Scan for the cell matching the given text and deliver its [X, Y] coordinate at center. 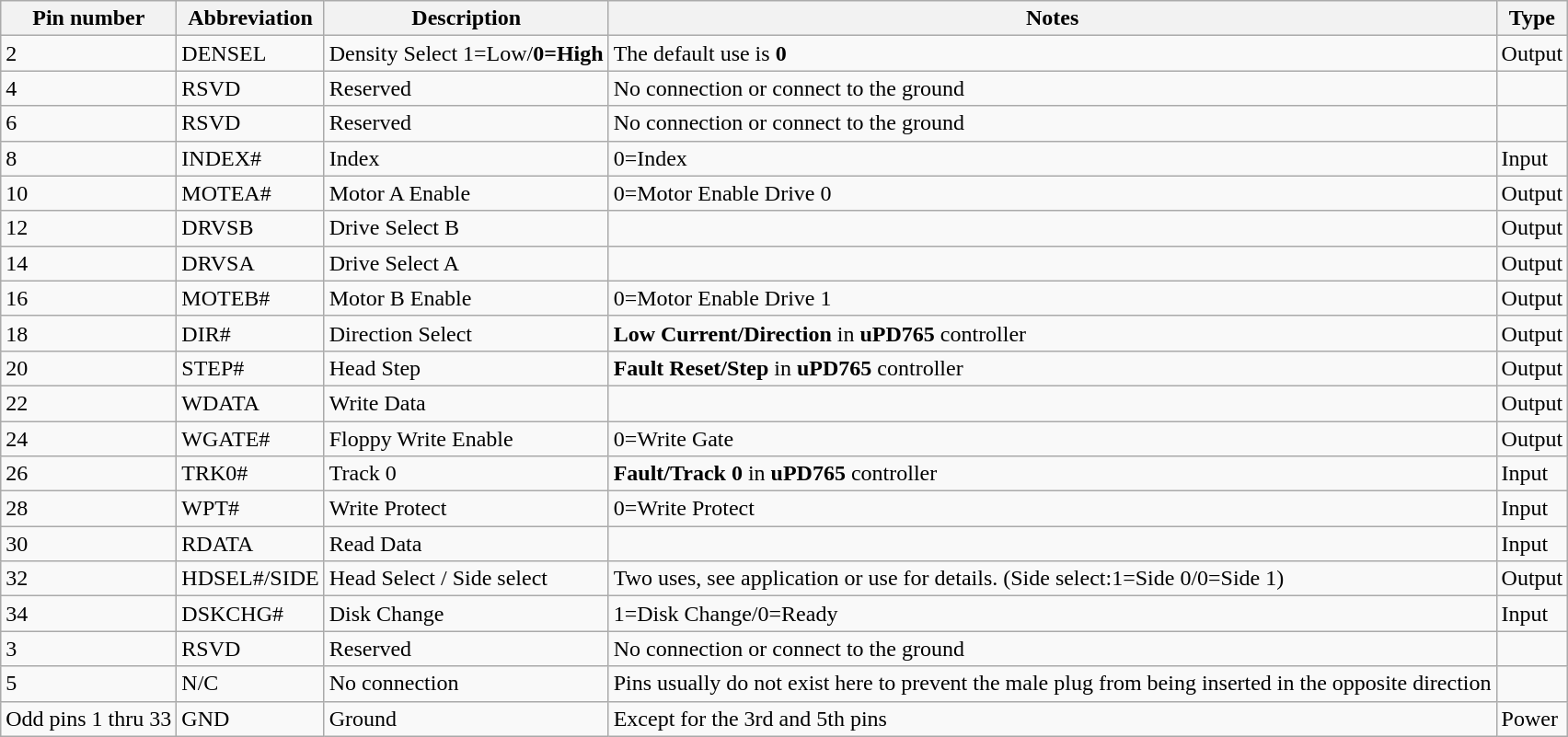
INDEX# [250, 158]
N/C [250, 684]
TRK0# [250, 474]
Fault/Track 0 in uPD765 controller [1053, 474]
0=Motor Enable Drive 0 [1053, 193]
Head Select / Side select [466, 579]
Motor A Enable [466, 193]
Drive Select A [466, 263]
DRVSA [250, 263]
8 [88, 158]
STEP# [250, 368]
WPT# [250, 509]
32 [88, 579]
Write Data [466, 403]
24 [88, 439]
Motor B Enable [466, 298]
Abbreviation [250, 18]
Pin number [88, 18]
MOTEA# [250, 193]
Drive Select B [466, 228]
MOTEB# [250, 298]
Except for the 3rd and 5th pins [1053, 719]
RDATA [250, 544]
18 [88, 333]
Head Step [466, 368]
10 [88, 193]
Write Protect [466, 509]
0=Write Gate [1053, 439]
Power [1532, 719]
HDSEL#/SIDE [250, 579]
1=Disk Change/0=Ready [1053, 614]
No connection [466, 684]
GND [250, 719]
The default use is 0 [1053, 53]
Density Select 1=Low/0=High [466, 53]
Description [466, 18]
DSKCHG# [250, 614]
Read Data [466, 544]
20 [88, 368]
0=Write Protect [1053, 509]
34 [88, 614]
Index [466, 158]
Track 0 [466, 474]
Notes [1053, 18]
28 [88, 509]
5 [88, 684]
DIR# [250, 333]
0=Index [1053, 158]
26 [88, 474]
Two uses, see application or use for details. (Side select:1=Side 0/0=Side 1) [1053, 579]
14 [88, 263]
16 [88, 298]
Low Current/Direction in uPD765 controller [1053, 333]
Floppy Write Enable [466, 439]
WDATA [250, 403]
30 [88, 544]
2 [88, 53]
Fault Reset/Step in uPD765 controller [1053, 368]
6 [88, 123]
Odd pins 1 thru 33 [88, 719]
Type [1532, 18]
Ground [466, 719]
3 [88, 649]
DENSEL [250, 53]
12 [88, 228]
0=Motor Enable Drive 1 [1053, 298]
Disk Change [466, 614]
Pins usually do not exist here to prevent the male plug from being inserted in the opposite direction [1053, 684]
Direction Select [466, 333]
WGATE# [250, 439]
4 [88, 88]
22 [88, 403]
DRVSB [250, 228]
